Extract the [X, Y] coordinate from the center of the cell holding the provided text.  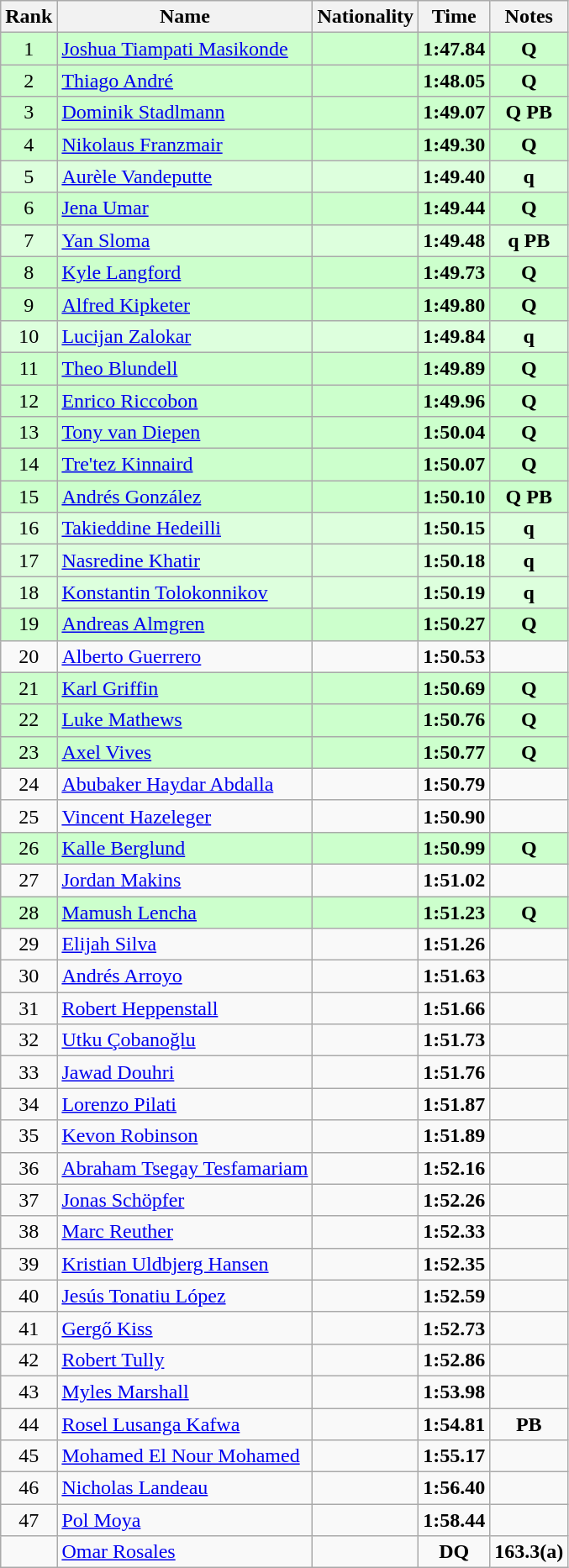
Joshua Tiampati Masikonde [185, 49]
Jesús Tonatiu López [185, 1296]
43 [29, 1392]
39 [29, 1264]
Yan Sloma [185, 240]
1:50.07 [454, 465]
1:49.80 [454, 304]
1:54.81 [454, 1424]
Jordan Makins [185, 880]
25 [29, 816]
17 [29, 560]
1:52.35 [454, 1264]
Mohamed El Nour Mohamed [185, 1456]
20 [29, 656]
9 [29, 304]
18 [29, 592]
1:50.18 [454, 560]
29 [29, 944]
1:51.02 [454, 880]
40 [29, 1296]
28 [29, 912]
1:49.73 [454, 272]
1:49.07 [454, 113]
1:50.79 [454, 784]
Tony van Diepen [185, 433]
163.3(a) [529, 1552]
7 [29, 240]
Nasredine Khatir [185, 560]
Takieddine Hedeilli [185, 529]
1:51.26 [454, 944]
Konstantin Tolokonnikov [185, 592]
21 [29, 688]
10 [29, 336]
1:52.73 [454, 1328]
1:51.66 [454, 1008]
1:49.48 [454, 240]
Mamush Lencha [185, 912]
6 [29, 208]
1:50.04 [454, 433]
Thiago André [185, 81]
14 [29, 465]
26 [29, 848]
Notes [529, 17]
46 [29, 1488]
1:53.98 [454, 1392]
23 [29, 752]
4 [29, 145]
1:49.84 [454, 336]
1:52.86 [454, 1360]
44 [29, 1424]
1 [29, 49]
1:52.59 [454, 1296]
1:51.63 [454, 976]
Name [185, 17]
Elijah Silva [185, 944]
Robert Tully [185, 1360]
22 [29, 720]
1:50.76 [454, 720]
5 [29, 176]
1:47.84 [454, 49]
Abraham Tsegay Tesfamariam [185, 1168]
12 [29, 401]
Myles Marshall [185, 1392]
45 [29, 1456]
1:49.89 [454, 368]
1:50.19 [454, 592]
41 [29, 1328]
Jena Umar [185, 208]
Kalle Berglund [185, 848]
1:50.99 [454, 848]
1:51.89 [454, 1136]
Nicholas Landeau [185, 1488]
31 [29, 1008]
1:50.53 [454, 656]
Rosel Lusanga Kafwa [185, 1424]
Gergő Kiss [185, 1328]
1:51.87 [454, 1104]
47 [29, 1520]
Lucijan Zalokar [185, 336]
1:49.40 [454, 176]
Vincent Hazeleger [185, 816]
Axel Vives [185, 752]
1:48.05 [454, 81]
Andrés González [185, 497]
Andrés Arroyo [185, 976]
Alfred Kipketer [185, 304]
35 [29, 1136]
Pol Moya [185, 1520]
DQ [454, 1552]
1:56.40 [454, 1488]
Time [454, 17]
Jonas Schöpfer [185, 1200]
15 [29, 497]
Kristian Uldbjerg Hansen [185, 1264]
Abubaker Haydar Abdalla [185, 784]
1:51.73 [454, 1040]
38 [29, 1232]
Robert Heppenstall [185, 1008]
Nikolaus Franzmair [185, 145]
32 [29, 1040]
q PB [529, 240]
8 [29, 272]
Aurèle Vandeputte [185, 176]
PB [529, 1424]
37 [29, 1200]
1:50.69 [454, 688]
2 [29, 81]
1:52.26 [454, 1200]
30 [29, 976]
Tre'tez Kinnaird [185, 465]
Dominik Stadlmann [185, 113]
27 [29, 880]
Enrico Riccobon [185, 401]
33 [29, 1072]
13 [29, 433]
Luke Mathews [185, 720]
1:58.44 [454, 1520]
34 [29, 1104]
Utku Çobanoğlu [185, 1040]
Omar Rosales [185, 1552]
Kyle Langford [185, 272]
Rank [29, 17]
Kevon Robinson [185, 1136]
1:49.30 [454, 145]
Lorenzo Pilati [185, 1104]
Jawad Douhri [185, 1072]
1:50.77 [454, 752]
Nationality [366, 17]
1:50.15 [454, 529]
1:51.23 [454, 912]
1:49.96 [454, 401]
Marc Reuther [185, 1232]
16 [29, 529]
11 [29, 368]
1:50.27 [454, 624]
1:52.33 [454, 1232]
1:50.90 [454, 816]
1:51.76 [454, 1072]
19 [29, 624]
3 [29, 113]
Andreas Almgren [185, 624]
1:50.10 [454, 497]
Karl Griffin [185, 688]
1:55.17 [454, 1456]
Theo Blundell [185, 368]
1:49.44 [454, 208]
42 [29, 1360]
24 [29, 784]
Alberto Guerrero [185, 656]
36 [29, 1168]
1:52.16 [454, 1168]
